Pinpoint the cell where the given text exists, returning its (x, y) midpoint coordinate. 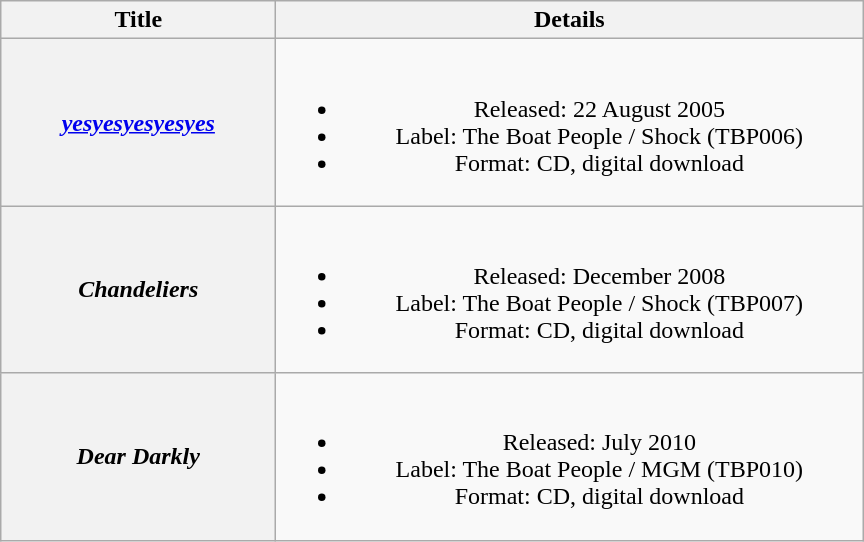
Details (570, 20)
Title (138, 20)
Dear Darkly (138, 456)
yesyesyesyesyes (138, 122)
Released: July 2010Label: The Boat People / MGM (TBP010)Format: CD, digital download (570, 456)
Chandeliers (138, 290)
Released: 22 August 2005Label: The Boat People / Shock (TBP006)Format: CD, digital download (570, 122)
Released: December 2008Label: The Boat People / Shock (TBP007)Format: CD, digital download (570, 290)
